Search for the cell housing the specified text and yield its [x, y] center coordinate. 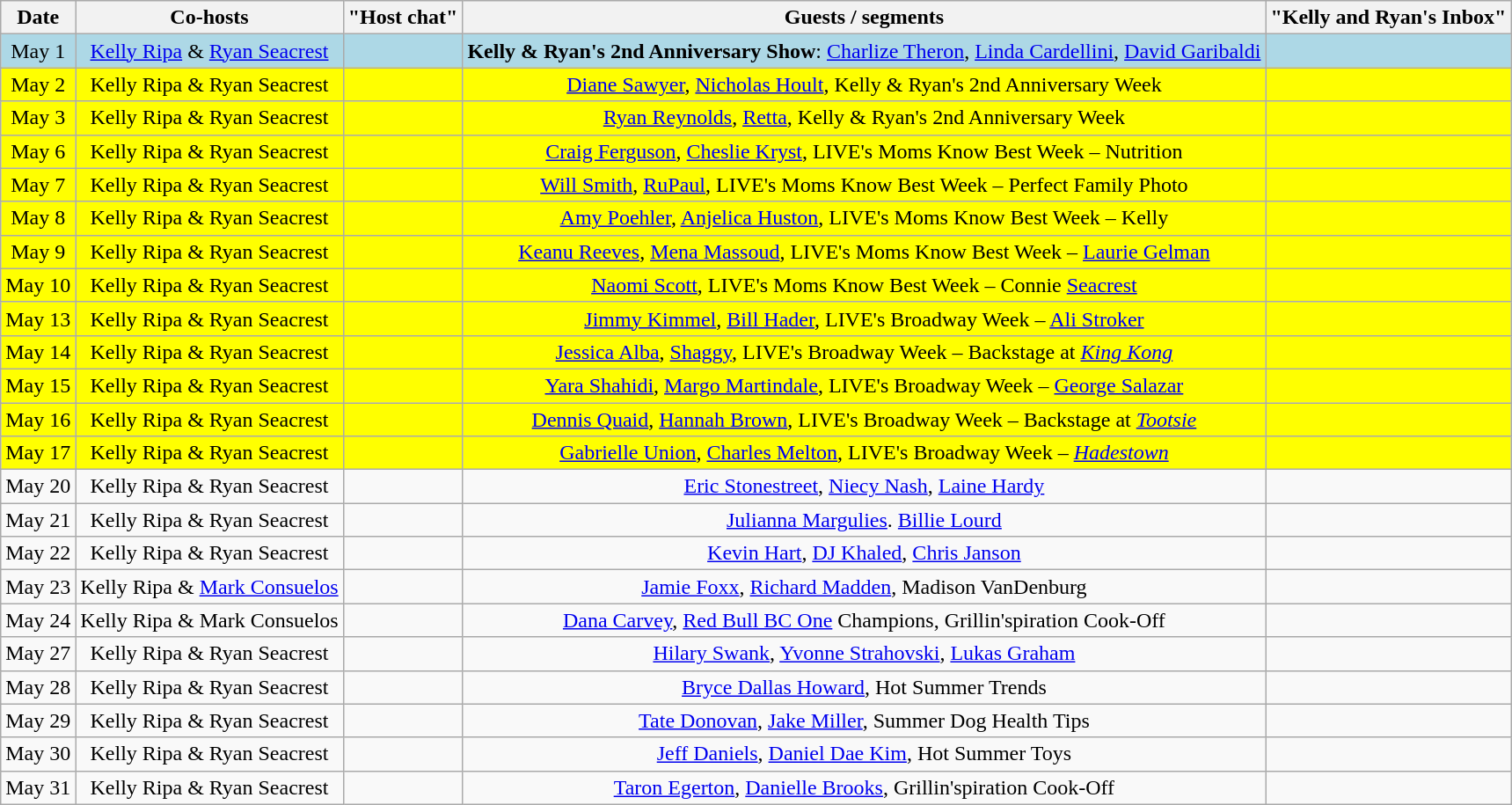
May 24 [39, 620]
Co-hosts [209, 18]
May 8 [39, 218]
May 10 [39, 285]
Dennis Quaid, Hannah Brown, LIVE's Broadway Week – Backstage at Tootsie [864, 420]
Jeff Daniels, Daniel Dae Kim, Hot Summer Toys [864, 754]
Jimmy Kimmel, Bill Hader, LIVE's Broadway Week – Ali Stroker [864, 318]
Craig Ferguson, Cheslie Kryst, LIVE's Moms Know Best Week – Nutrition [864, 151]
May 6 [39, 151]
"Host chat" [403, 18]
May 21 [39, 520]
May 20 [39, 487]
May 14 [39, 352]
May 23 [39, 587]
Keanu Reeves, Mena Massoud, LIVE's Moms Know Best Week – Laurie Gelman [864, 252]
Bryce Dallas Howard, Hot Summer Trends [864, 687]
May 3 [39, 118]
May 31 [39, 787]
Hilary Swank, Yvonne Strahovski, Lukas Graham [864, 654]
May 2 [39, 84]
Guests / segments [864, 18]
Eric Stonestreet, Niecy Nash, Laine Hardy [864, 487]
May 22 [39, 553]
Kelly & Ryan's 2nd Anniversary Show: Charlize Theron, Linda Cardellini, David Garibaldi [864, 51]
May 9 [39, 252]
May 28 [39, 687]
Tate Donovan, Jake Miller, Summer Dog Health Tips [864, 721]
Dana Carvey, Red Bull BC One Champions, Grillin'spiration Cook-Off [864, 620]
May 15 [39, 385]
May 1 [39, 51]
Taron Egerton, Danielle Brooks, Grillin'spiration Cook-Off [864, 787]
Date [39, 18]
Amy Poehler, Anjelica Huston, LIVE's Moms Know Best Week – Kelly [864, 218]
May 16 [39, 420]
Julianna Margulies. Billie Lourd [864, 520]
Jessica Alba, Shaggy, LIVE's Broadway Week – Backstage at King Kong [864, 352]
May 17 [39, 453]
Gabrielle Union, Charles Melton, LIVE's Broadway Week – Hadestown [864, 453]
May 27 [39, 654]
Diane Sawyer, Nicholas Hoult, Kelly & Ryan's 2nd Anniversary Week [864, 84]
"Kelly and Ryan's Inbox" [1388, 18]
Kevin Hart, DJ Khaled, Chris Janson [864, 553]
Yara Shahidi, Margo Martindale, LIVE's Broadway Week – George Salazar [864, 385]
Will Smith, RuPaul, LIVE's Moms Know Best Week – Perfect Family Photo [864, 185]
Ryan Reynolds, Retta, Kelly & Ryan's 2nd Anniversary Week [864, 118]
May 30 [39, 754]
Jamie Foxx, Richard Madden, Madison VanDenburg [864, 587]
Naomi Scott, LIVE's Moms Know Best Week – Connie Seacrest [864, 285]
May 7 [39, 185]
May 13 [39, 318]
May 29 [39, 721]
